Detect which cell encompasses the target text, then output its [x, y] center coordinate. 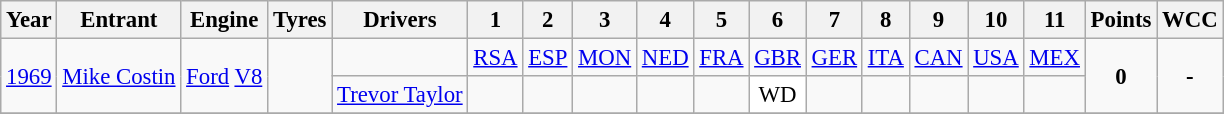
USA [996, 58]
FRA [722, 58]
WCC [1190, 20]
5 [722, 20]
7 [834, 20]
3 [605, 20]
WD [778, 95]
Ford V8 [224, 76]
10 [996, 20]
GBR [778, 58]
ITA [886, 58]
Trevor Taylor [400, 95]
ESP [548, 58]
Engine [224, 20]
RSA [496, 58]
GER [834, 58]
Points [1120, 20]
MON [605, 58]
2 [548, 20]
NED [664, 58]
0 [1120, 76]
Year [29, 20]
4 [664, 20]
CAN [938, 58]
1969 [29, 76]
9 [938, 20]
6 [778, 20]
8 [886, 20]
Entrant [119, 20]
11 [1054, 20]
1 [496, 20]
Mike Costin [119, 76]
- [1190, 76]
Drivers [400, 20]
Tyres [300, 20]
MEX [1054, 58]
